Determine the (X, Y) coordinate at the center of the cell enclosing the given text.  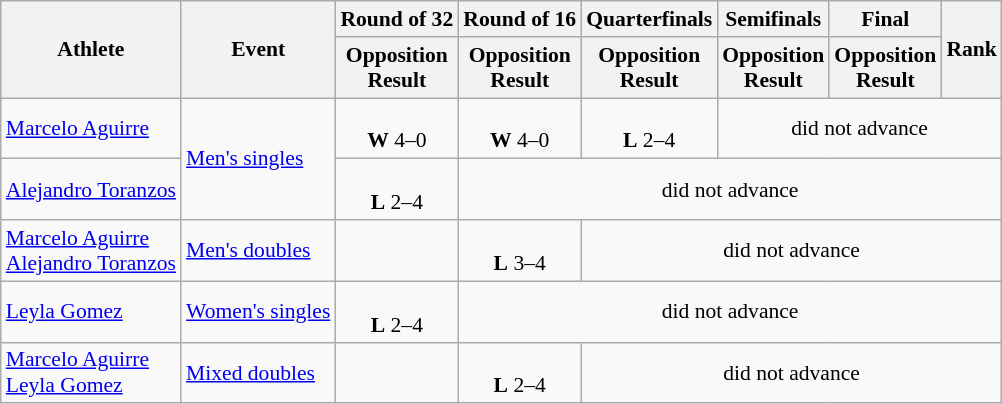
Semifinals (773, 19)
Men's singles (258, 159)
Round of 32 (396, 19)
Event (258, 50)
Mixed doubles (258, 372)
Marcelo Aguirre (91, 128)
Alejandro Toranzos (91, 190)
Leyla Gomez (91, 312)
Athlete (91, 50)
Men's doubles (258, 250)
Rank (972, 50)
Women's singles (258, 312)
Marcelo AguirreAlejandro Toranzos (91, 250)
Quarterfinals (649, 19)
Final (885, 19)
Round of 16 (520, 19)
Marcelo AguirreLeyla Gomez (91, 372)
L 3–4 (520, 250)
